Return the [x, y] coordinate for the center point of the cell that contains the specified text.  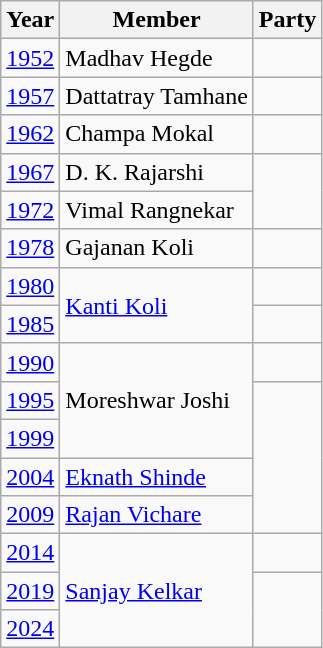
Gajanan Koli [157, 248]
Madhav Hegde [157, 58]
Sanjay Kelkar [157, 591]
Party [287, 20]
Member [157, 20]
1972 [30, 210]
Eknath Shinde [157, 477]
1967 [30, 172]
Year [30, 20]
Champa Mokal [157, 134]
1952 [30, 58]
1999 [30, 438]
1978 [30, 248]
2024 [30, 629]
1957 [30, 96]
Moreshwar Joshi [157, 400]
Kanti Koli [157, 305]
1985 [30, 324]
1995 [30, 400]
2019 [30, 591]
2004 [30, 477]
1990 [30, 362]
2014 [30, 553]
1980 [30, 286]
D. K. Rajarshi [157, 172]
Rajan Vichare [157, 515]
1962 [30, 134]
Vimal Rangnekar [157, 210]
2009 [30, 515]
Dattatray Tamhane [157, 96]
